Search for the cell housing the specified text and yield its [X, Y] center coordinate. 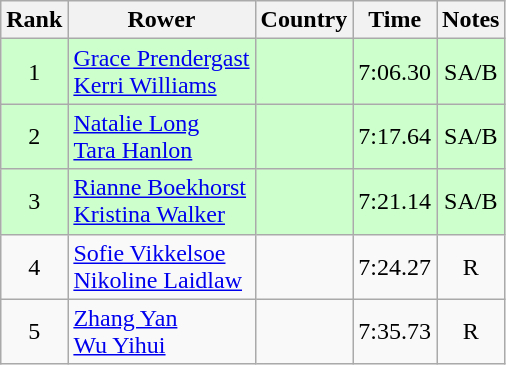
Notes [471, 20]
7:06.30 [395, 72]
3 [34, 202]
Natalie LongTara Hanlon [162, 136]
Country [304, 20]
7:35.73 [395, 332]
7:21.14 [395, 202]
5 [34, 332]
Time [395, 20]
7:24.27 [395, 266]
Rower [162, 20]
2 [34, 136]
Grace PrendergastKerri Williams [162, 72]
7:17.64 [395, 136]
Rank [34, 20]
4 [34, 266]
Rianne BoekhorstKristina Walker [162, 202]
1 [34, 72]
Zhang YanWu Yihui [162, 332]
Sofie VikkelsoeNikoline Laidlaw [162, 266]
